Scan for the cell matching the given text and deliver its (X, Y) coordinate at center. 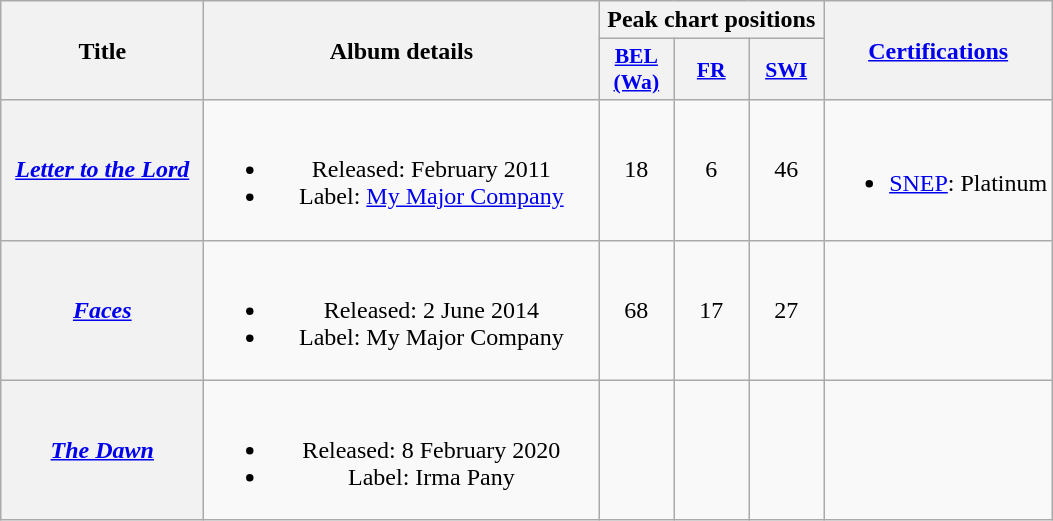
Title (102, 50)
Peak chart positions (712, 20)
The Dawn (102, 450)
SWI (786, 70)
Released: 2 June 2014Label: My Major Company (402, 310)
Certifications (938, 50)
18 (636, 170)
Released: February 2011Label: My Major Company (402, 170)
17 (712, 310)
SNEP: Platinum (938, 170)
Letter to the Lord (102, 170)
Faces (102, 310)
Released: 8 February 2020Label: Irma Pany (402, 450)
BEL(Wa) (636, 70)
FR (712, 70)
27 (786, 310)
Album details (402, 50)
68 (636, 310)
6 (712, 170)
46 (786, 170)
